Search for the cell housing the specified text and yield its [X, Y] center coordinate. 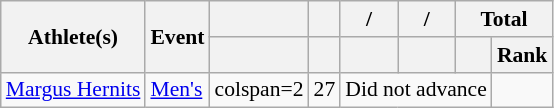
Athlete(s) [74, 36]
Rank [522, 55]
colspan=2 [258, 90]
Event [177, 36]
Total [504, 19]
Did not advance [416, 90]
27 [325, 90]
Men's [177, 90]
Margus Hernits [74, 90]
